Find where the given text appears and provide that cell's center as [X, Y] coordinate. 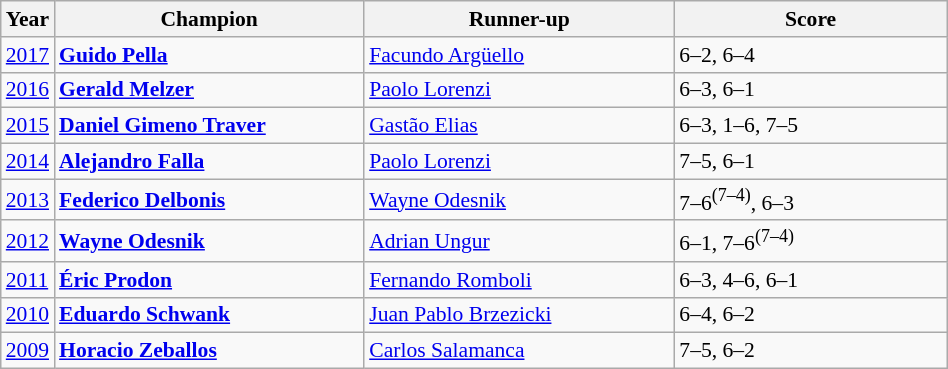
Score [810, 19]
Juan Pablo Brzezicki [519, 316]
2012 [28, 242]
Horacio Zeballos [209, 351]
7–6(7–4), 6–3 [810, 200]
6–1, 7–6(7–4) [810, 242]
6–3, 1–6, 7–5 [810, 126]
Eduardo Schwank [209, 316]
Alejandro Falla [209, 162]
Facundo Argüello [519, 55]
2017 [28, 55]
Éric Prodon [209, 280]
Champion [209, 19]
2009 [28, 351]
2010 [28, 316]
6–2, 6–4 [810, 55]
6–3, 4–6, 6–1 [810, 280]
Runner-up [519, 19]
2011 [28, 280]
Year [28, 19]
Guido Pella [209, 55]
Fernando Romboli [519, 280]
Gastão Elias [519, 126]
7–5, 6–2 [810, 351]
2016 [28, 90]
Gerald Melzer [209, 90]
Daniel Gimeno Traver [209, 126]
Carlos Salamanca [519, 351]
6–3, 6–1 [810, 90]
2015 [28, 126]
2014 [28, 162]
Adrian Ungur [519, 242]
7–5, 6–1 [810, 162]
2013 [28, 200]
Federico Delbonis [209, 200]
6–4, 6–2 [810, 316]
